Return [X, Y] of the center of cell containing provided text 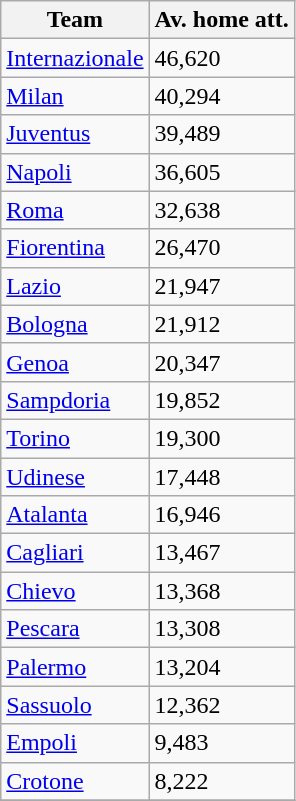
39,489 [222, 134]
9,483 [222, 743]
17,448 [222, 477]
Torino [75, 438]
21,912 [222, 324]
Sassuolo [75, 705]
Atalanta [75, 515]
Internazionale [75, 58]
40,294 [222, 96]
12,362 [222, 705]
19,852 [222, 400]
13,467 [222, 553]
21,947 [222, 286]
Team [75, 20]
20,347 [222, 362]
Udinese [75, 477]
13,308 [222, 629]
Palermo [75, 667]
Empoli [75, 743]
13,368 [222, 591]
Sampdoria [75, 400]
Napoli [75, 172]
Juventus [75, 134]
Pescara [75, 629]
Roma [75, 210]
13,204 [222, 667]
Chievo [75, 591]
Av. home att. [222, 20]
46,620 [222, 58]
Crotone [75, 781]
Bologna [75, 324]
Lazio [75, 286]
16,946 [222, 515]
Cagliari [75, 553]
Fiorentina [75, 248]
26,470 [222, 248]
Milan [75, 96]
Genoa [75, 362]
32,638 [222, 210]
19,300 [222, 438]
36,605 [222, 172]
8,222 [222, 781]
